From the cell containing the given text, extract its center point as [X, Y] coordinate. 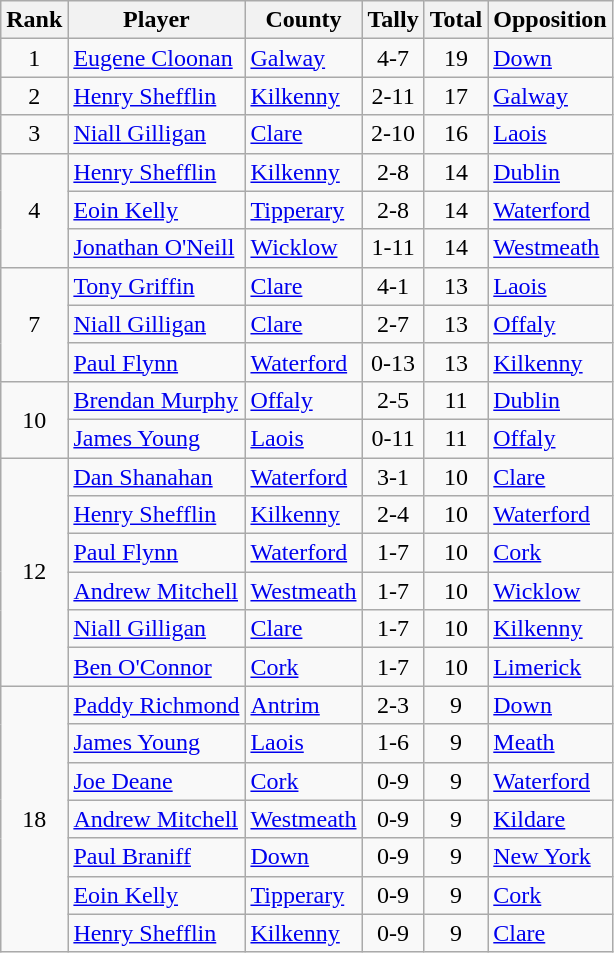
2-7 [393, 324]
Tally [393, 20]
Dan Shanahan [156, 477]
Paul Braniff [156, 857]
Jonathan O'Neill [156, 248]
Tony Griffin [156, 286]
Kildare [550, 819]
2-10 [393, 134]
Ben O'Connor [156, 667]
0-13 [393, 362]
2-3 [393, 705]
2-5 [393, 400]
County [304, 20]
1-6 [393, 743]
New York [550, 857]
Rank [34, 20]
Antrim [304, 705]
Total [456, 20]
4 [34, 210]
Paddy Richmond [156, 705]
0-11 [393, 438]
16 [456, 134]
Eugene Cloonan [156, 58]
1-11 [393, 248]
2-11 [393, 96]
7 [34, 324]
3-1 [393, 477]
19 [456, 58]
Limerick [550, 667]
18 [34, 819]
2 [34, 96]
1 [34, 58]
Joe Deane [156, 781]
Player [156, 20]
4-1 [393, 286]
4-7 [393, 58]
Meath [550, 743]
12 [34, 572]
17 [456, 96]
Opposition [550, 20]
2-4 [393, 515]
Brendan Murphy [156, 400]
3 [34, 134]
